Locate the cell with the specified text and output its [X, Y] center coordinate. 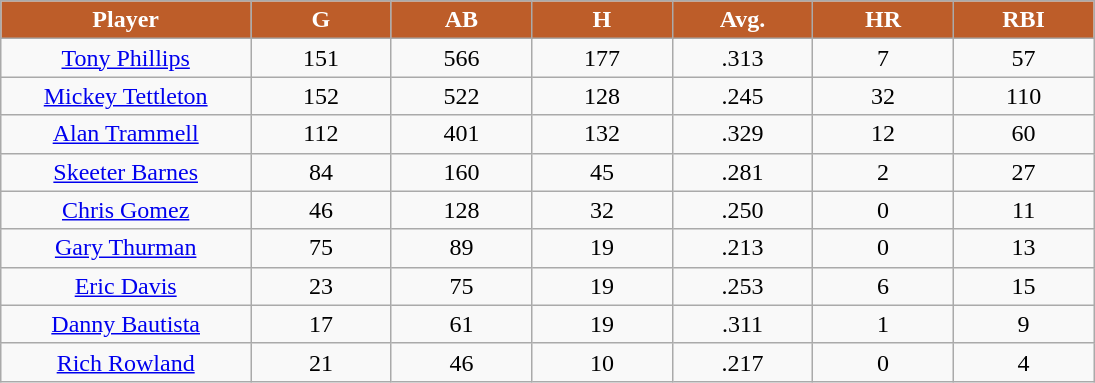
401 [462, 134]
9 [1024, 324]
23 [322, 286]
2 [884, 172]
Mickey Tettleton [126, 96]
.281 [742, 172]
.217 [742, 362]
61 [462, 324]
Rich Rowland [126, 362]
Chris Gomez [126, 210]
160 [462, 172]
60 [1024, 134]
AB [462, 20]
Alan Trammell [126, 134]
Avg. [742, 20]
21 [322, 362]
17 [322, 324]
151 [322, 58]
6 [884, 286]
112 [322, 134]
Player [126, 20]
.311 [742, 324]
1 [884, 324]
G [322, 20]
566 [462, 58]
Skeeter Barnes [126, 172]
.313 [742, 58]
H [602, 20]
13 [1024, 248]
11 [1024, 210]
12 [884, 134]
10 [602, 362]
Gary Thurman [126, 248]
89 [462, 248]
.250 [742, 210]
57 [1024, 58]
84 [322, 172]
.329 [742, 134]
522 [462, 96]
110 [1024, 96]
.245 [742, 96]
HR [884, 20]
4 [1024, 362]
152 [322, 96]
45 [602, 172]
Eric Davis [126, 286]
177 [602, 58]
Danny Bautista [126, 324]
Tony Phillips [126, 58]
132 [602, 134]
7 [884, 58]
.253 [742, 286]
RBI [1024, 20]
.213 [742, 248]
15 [1024, 286]
27 [1024, 172]
